Provide the [X, Y] coordinate of the cell's center where the given text is located.  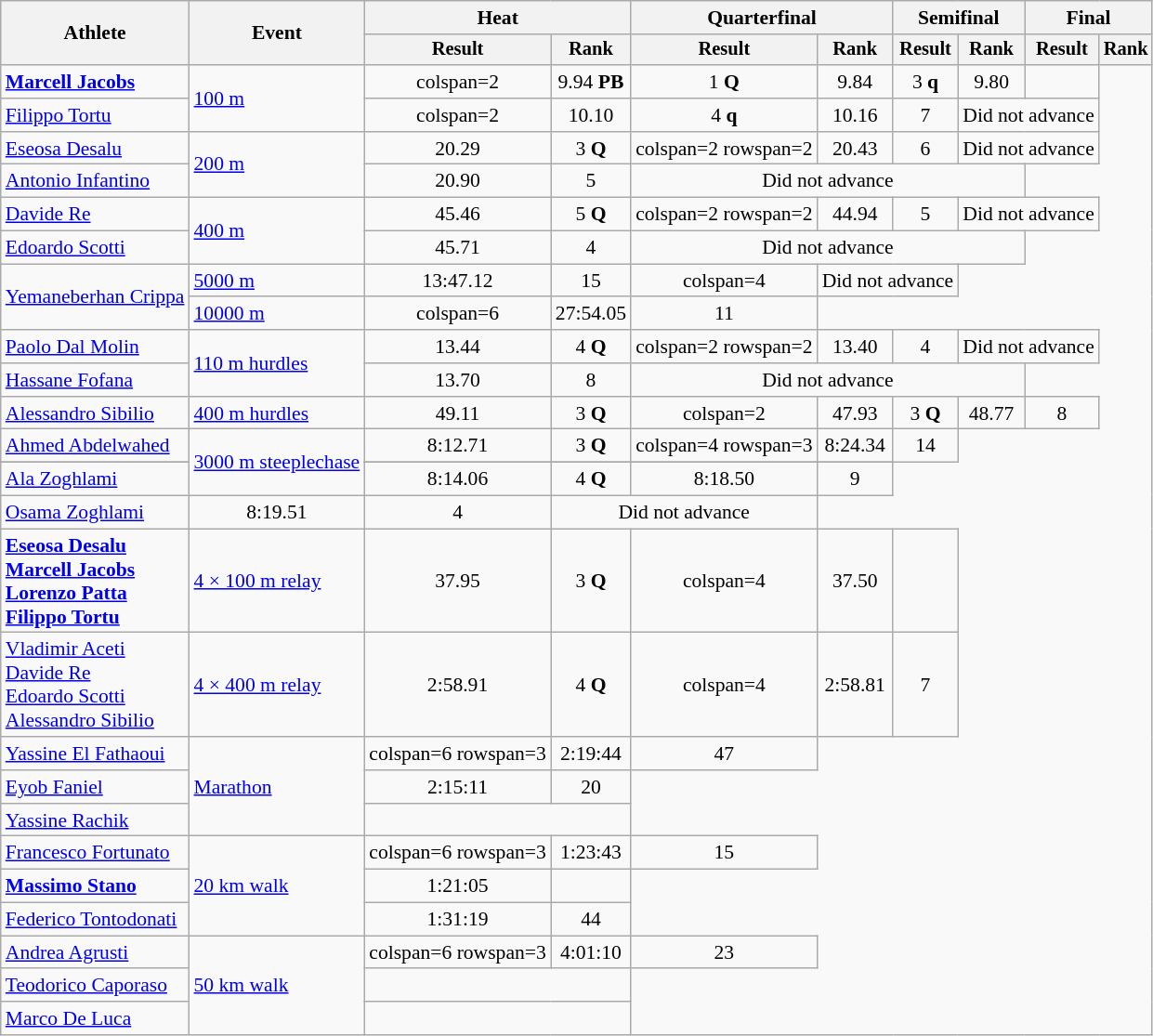
Yassine Rachik [95, 820]
47 [725, 754]
Eseosa Desalu [95, 149]
Heat [498, 18]
1:31:19 [457, 920]
47.93 [855, 413]
Marcell Jacobs [95, 82]
100 m [277, 98]
Filippo Tortu [95, 115]
20.29 [457, 149]
13:47.12 [457, 281]
9.84 [855, 82]
37.95 [457, 581]
5000 m [277, 281]
Francesco Fortunato [95, 853]
37.50 [855, 581]
colspan=4 rowspan=3 [725, 446]
Marco De Luca [95, 1018]
3000 m steeplechase [277, 463]
Hassane Fofana [95, 380]
14 [925, 446]
1:23:43 [591, 853]
45.71 [457, 248]
13.70 [457, 380]
Vladimir AcetiDavide ReEdoardo ScottiAlessandro Sibilio [95, 685]
Teodorico Caporaso [95, 986]
Marathon [277, 786]
Massimo Stano [95, 886]
10000 m [277, 314]
2:19:44 [591, 754]
Antonio Infantino [95, 181]
Eyob Faniel [95, 787]
9.80 [991, 82]
Paolo Dal Molin [95, 347]
4 × 100 m relay [277, 581]
Osama Zoghlami [95, 513]
Athlete [95, 33]
Eseosa DesaluMarcell JacobsLorenzo PattaFilippo Tortu [95, 581]
27:54.05 [591, 314]
49.11 [457, 413]
9.94 PB [591, 82]
48.77 [991, 413]
10.10 [591, 115]
Davide Re [95, 215]
Edoardo Scotti [95, 248]
Yemaneberhan Crippa [95, 297]
1:21:05 [457, 886]
45.46 [457, 215]
3 q [925, 82]
400 m hurdles [277, 413]
200 m [277, 165]
Quarterfinal [762, 18]
Semifinal [959, 18]
20.43 [855, 149]
11 [725, 314]
Federico Tontodonati [95, 920]
Andrea Agrusti [95, 952]
13.44 [457, 347]
Event [277, 33]
4 q [725, 115]
8:14.06 [457, 479]
20 [591, 787]
8:19.51 [277, 513]
Ahmed Abdelwahed [95, 446]
Ala Zoghlami [95, 479]
6 [925, 149]
20 km walk [277, 886]
13.40 [855, 347]
44 [591, 920]
4 × 400 m relay [277, 685]
10.16 [855, 115]
44.94 [855, 215]
8:12.71 [457, 446]
colspan=6 [457, 314]
8:24.34 [855, 446]
9 [855, 479]
2:58.81 [855, 685]
110 m hurdles [277, 362]
20.90 [457, 181]
1 Q [725, 82]
50 km walk [277, 985]
Alessandro Sibilio [95, 413]
4:01:10 [591, 952]
400 m [277, 230]
8:18.50 [725, 479]
5 Q [591, 215]
2:58.91 [457, 685]
23 [725, 952]
Yassine El Fathaoui [95, 754]
2:15:11 [457, 787]
Final [1089, 18]
